Pinpoint the cell where the given text exists, returning its (x, y) midpoint coordinate. 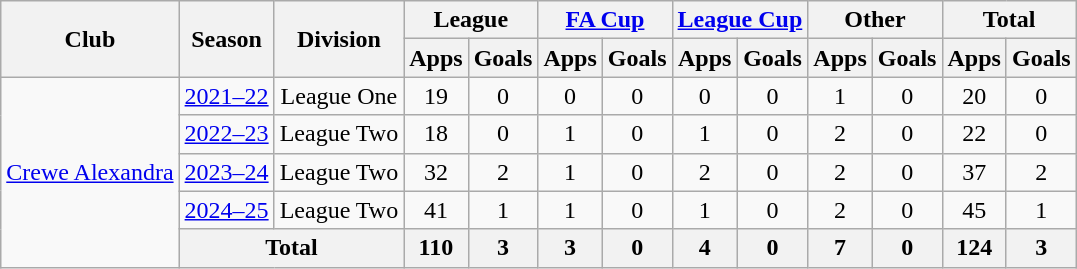
20 (974, 96)
41 (436, 210)
2022–23 (226, 134)
Crewe Alexandra (90, 172)
4 (704, 248)
45 (974, 210)
2024–25 (226, 210)
Club (90, 39)
124 (974, 248)
2023–24 (226, 172)
2021–22 (226, 96)
Season (226, 39)
FA Cup (605, 20)
37 (974, 172)
7 (840, 248)
32 (436, 172)
League (471, 20)
Division (339, 39)
Other (875, 20)
19 (436, 96)
League Cup (740, 20)
18 (436, 134)
110 (436, 248)
22 (974, 134)
League One (339, 96)
